Pinpoint the cell where the given text exists, returning its [X, Y] midpoint coordinate. 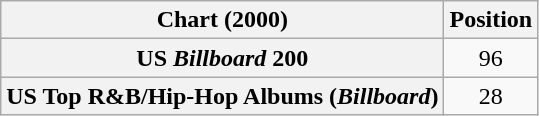
Chart (2000) [222, 20]
US Billboard 200 [222, 58]
28 [491, 96]
96 [491, 58]
Position [491, 20]
US Top R&B/Hip-Hop Albums (Billboard) [222, 96]
